Locate the cell with the specified text and output its [x, y] center coordinate. 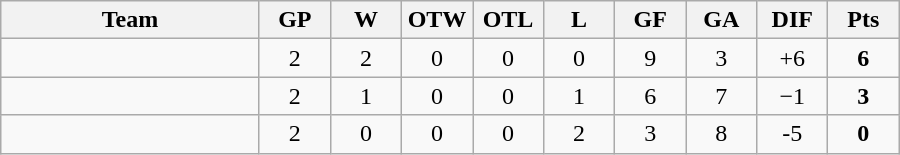
GF [650, 20]
7 [722, 96]
GP [294, 20]
+6 [792, 58]
8 [722, 134]
Pts [864, 20]
OTW [436, 20]
−1 [792, 96]
GA [722, 20]
DIF [792, 20]
L [580, 20]
9 [650, 58]
OTL [508, 20]
W [366, 20]
-5 [792, 134]
Team [130, 20]
